Identify which cell holds the provided text, then report its [X, Y] central coordinate. 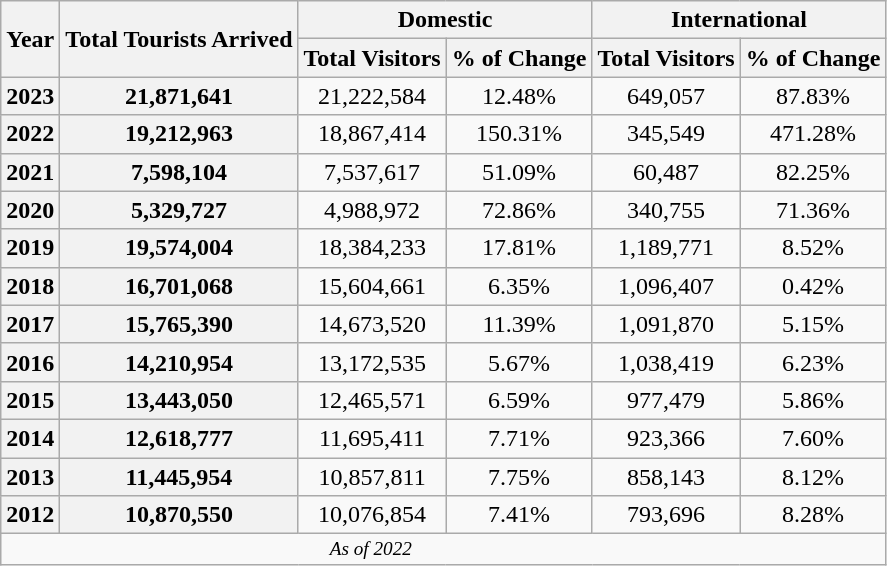
1,096,407 [666, 286]
8.52% [813, 248]
15,604,661 [372, 286]
19,574,004 [179, 248]
5,329,727 [179, 210]
2017 [30, 324]
12.48% [519, 96]
2018 [30, 286]
21,222,584 [372, 96]
82.25% [813, 172]
71.36% [813, 210]
10,870,550 [179, 515]
7,598,104 [179, 172]
12,618,777 [179, 438]
2013 [30, 477]
793,696 [666, 515]
649,057 [666, 96]
4,988,972 [372, 210]
2021 [30, 172]
10,076,854 [372, 515]
6.23% [813, 362]
16,701,068 [179, 286]
11.39% [519, 324]
340,755 [666, 210]
5.67% [519, 362]
2014 [30, 438]
7.60% [813, 438]
150.31% [519, 134]
2023 [30, 96]
10,857,811 [372, 477]
18,867,414 [372, 134]
19,212,963 [179, 134]
7.75% [519, 477]
8.12% [813, 477]
13,443,050 [179, 400]
2020 [30, 210]
51.09% [519, 172]
13,172,535 [372, 362]
12,465,571 [372, 400]
5.15% [813, 324]
1,091,870 [666, 324]
0.42% [813, 286]
2016 [30, 362]
2012 [30, 515]
Total Tourists Arrived [179, 39]
14,673,520 [372, 324]
1,038,419 [666, 362]
15,765,390 [179, 324]
7.41% [519, 515]
7,537,617 [372, 172]
72.86% [519, 210]
6.59% [519, 400]
858,143 [666, 477]
8.28% [813, 515]
471.28% [813, 134]
14,210,954 [179, 362]
5.86% [813, 400]
2015 [30, 400]
2022 [30, 134]
1,189,771 [666, 248]
977,479 [666, 400]
7.71% [519, 438]
21,871,641 [179, 96]
87.83% [813, 96]
As of 2022 [370, 550]
Domestic [445, 20]
International [739, 20]
6.35% [519, 286]
345,549 [666, 134]
60,487 [666, 172]
2019 [30, 248]
11,695,411 [372, 438]
11,445,954 [179, 477]
17.81% [519, 248]
923,366 [666, 438]
Year [30, 39]
18,384,233 [372, 248]
